Scan for the cell matching the given text and deliver its [x, y] coordinate at center. 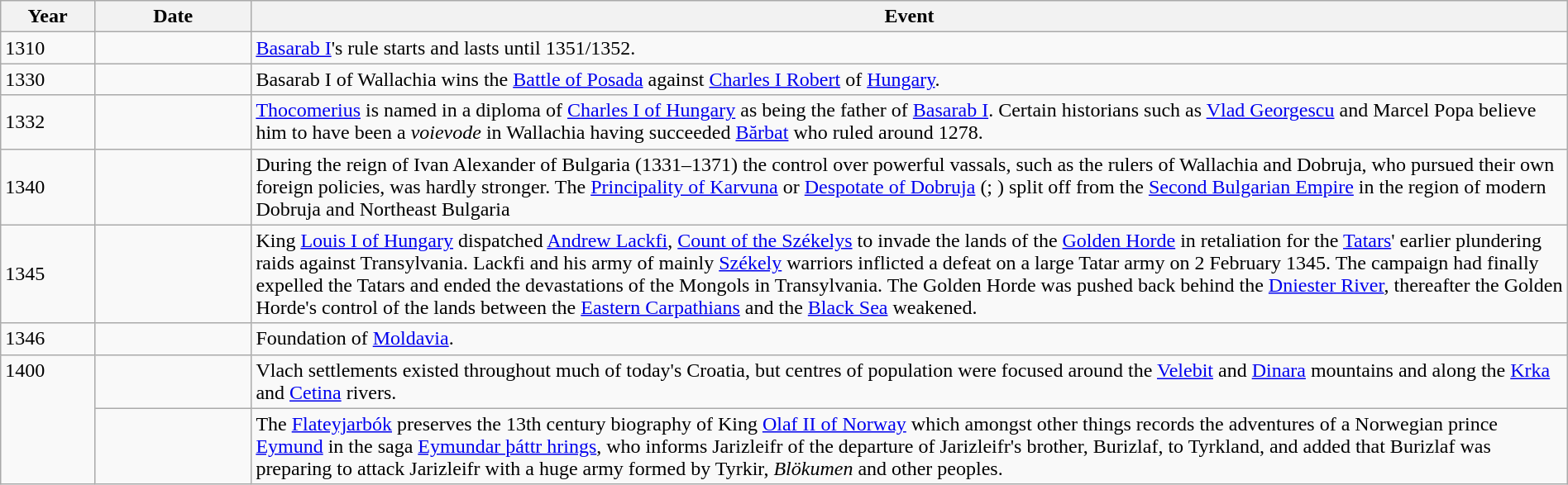
Foundation of Moldavia. [910, 339]
1340 [48, 187]
1345 [48, 274]
1310 [48, 48]
Year [48, 17]
1400 [48, 420]
Basarab I of Wallachia wins the Battle of Posada against Charles I Robert of Hungary. [910, 79]
1330 [48, 79]
1332 [48, 122]
Event [910, 17]
Date [172, 17]
Basarab I's rule starts and lasts until 1351/1352. [910, 48]
1346 [48, 339]
